Provide the [X, Y] coordinate of the cell's center where the given text is located.  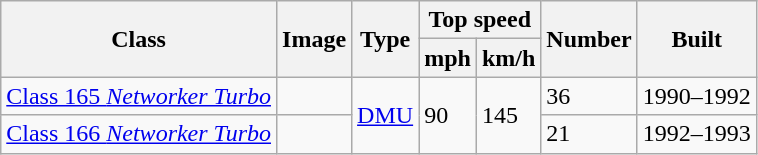
DMU [386, 115]
Class [139, 39]
Top speed [480, 20]
Type [386, 39]
Built [696, 39]
Image [314, 39]
Class 166 Networker Turbo [139, 134]
145 [508, 115]
36 [589, 96]
21 [589, 134]
1992–1993 [696, 134]
mph [448, 58]
90 [448, 115]
Number [589, 39]
km/h [508, 58]
1990–1992 [696, 96]
Class 165 Networker Turbo [139, 96]
